Detect which cell encompasses the target text, then output its [x, y] center coordinate. 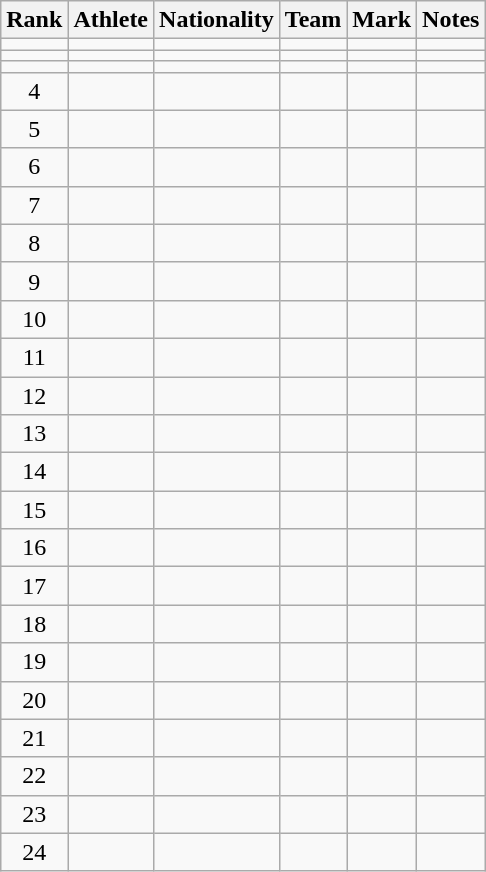
23 [34, 814]
Notes [451, 20]
22 [34, 776]
9 [34, 281]
14 [34, 472]
8 [34, 243]
7 [34, 205]
24 [34, 852]
21 [34, 738]
Rank [34, 20]
Team [313, 20]
Mark [382, 20]
16 [34, 548]
11 [34, 357]
12 [34, 395]
19 [34, 662]
13 [34, 434]
Athlete [111, 20]
17 [34, 586]
Nationality [217, 20]
18 [34, 624]
4 [34, 91]
6 [34, 167]
15 [34, 510]
20 [34, 700]
10 [34, 319]
5 [34, 129]
